Search for the cell housing the specified text and yield its (x, y) center coordinate. 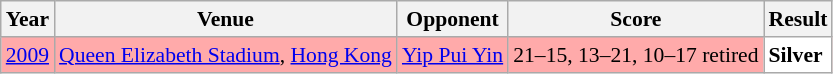
Queen Elizabeth Stadium, Hong Kong (226, 55)
Score (636, 19)
Opponent (452, 19)
Silver (798, 55)
Yip Pui Yin (452, 55)
21–15, 13–21, 10–17 retired (636, 55)
2009 (28, 55)
Result (798, 19)
Venue (226, 19)
Year (28, 19)
